Return the (x, y) coordinate for the center point of the cell that contains the specified text.  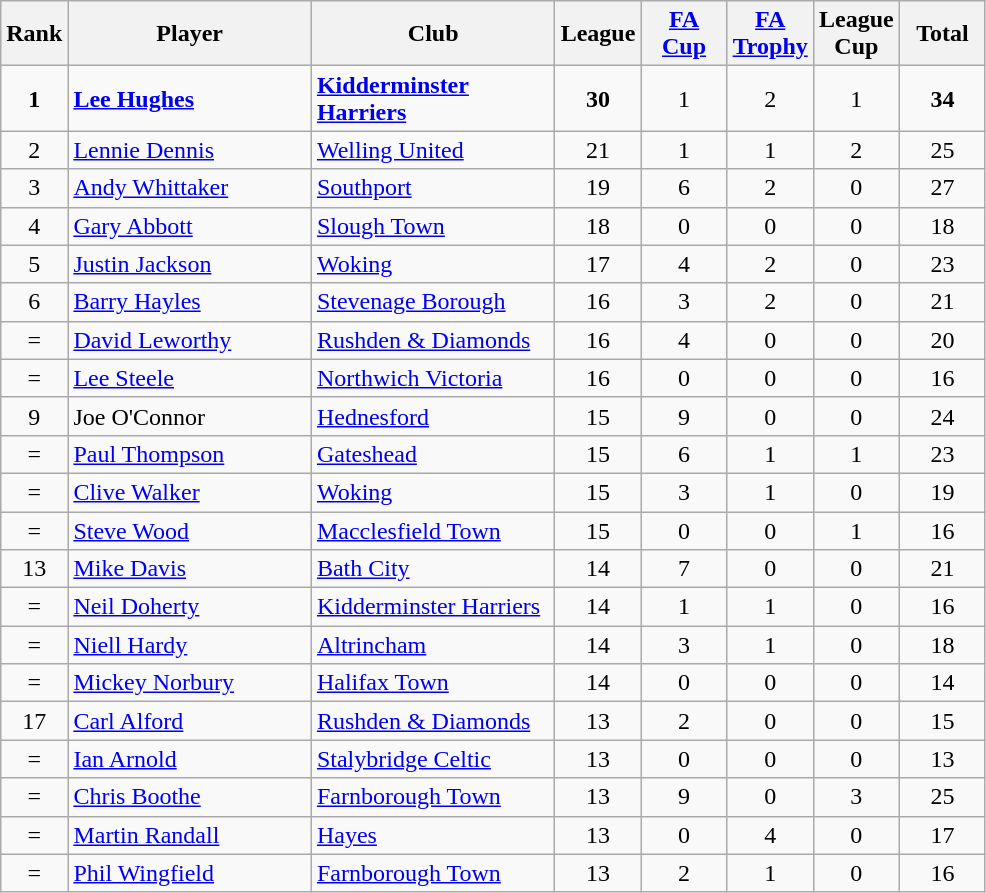
Slough Town (433, 226)
Altrincham (433, 645)
Stalybridge Celtic (433, 759)
Macclesfield Town (433, 531)
Carl Alford (190, 721)
Club (433, 34)
20 (942, 340)
7 (684, 569)
Lee Steele (190, 378)
Clive Walker (190, 492)
League Cup (856, 34)
Player (190, 34)
24 (942, 416)
FA Trophy (770, 34)
Bath City (433, 569)
Niell Hardy (190, 645)
Southport (433, 188)
Gary Abbott (190, 226)
5 (34, 264)
Paul Thompson (190, 454)
Gateshead (433, 454)
Stevenage Borough (433, 302)
Justin Jackson (190, 264)
Joe O'Connor (190, 416)
Hayes (433, 835)
Mickey Norbury (190, 683)
Mike Davis (190, 569)
FA Cup (684, 34)
Neil Doherty (190, 607)
Rank (34, 34)
Chris Boothe (190, 797)
Halifax Town (433, 683)
Barry Hayles (190, 302)
Total (942, 34)
Ian Arnold (190, 759)
Northwich Victoria (433, 378)
Lee Hughes (190, 98)
Steve Wood (190, 531)
Phil Wingfield (190, 873)
Hednesford (433, 416)
Andy Whittaker (190, 188)
Welling United (433, 150)
David Leworthy (190, 340)
Martin Randall (190, 835)
34 (942, 98)
Lennie Dennis (190, 150)
League (598, 34)
30 (598, 98)
27 (942, 188)
